Pinpoint the cell where the given text exists, returning its (X, Y) midpoint coordinate. 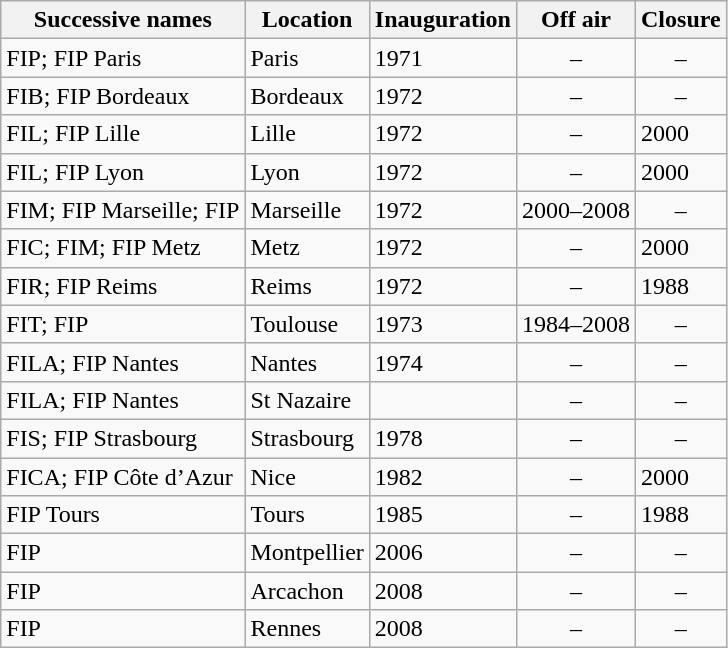
1985 (442, 515)
Toulouse (307, 324)
Arcachon (307, 591)
Rennes (307, 629)
1978 (442, 438)
1984–2008 (576, 324)
St Nazaire (307, 400)
2000–2008 (576, 210)
Strasbourg (307, 438)
1974 (442, 362)
Tours (307, 515)
FIB; FIP Bordeaux (123, 96)
FIM; FIP Marseille; FIP (123, 210)
Closure (682, 20)
Inauguration (442, 20)
Montpellier (307, 553)
2006 (442, 553)
Paris (307, 58)
Marseille (307, 210)
FIL; FIP Lille (123, 134)
FIT; FIP (123, 324)
Nice (307, 477)
FICA; FIP Côte d’Azur (123, 477)
Bordeaux (307, 96)
FIP; FIP Paris (123, 58)
FIR; FIP Reims (123, 286)
1982 (442, 477)
FIC; FIM; FIP Metz (123, 248)
Location (307, 20)
Reims (307, 286)
Nantes (307, 362)
Off air (576, 20)
Lille (307, 134)
1971 (442, 58)
Successive names (123, 20)
FIS; FIP Strasbourg (123, 438)
FIP Tours (123, 515)
FIL; FIP Lyon (123, 172)
Metz (307, 248)
1973 (442, 324)
Lyon (307, 172)
